Detect which cell encompasses the target text, then output its [X, Y] center coordinate. 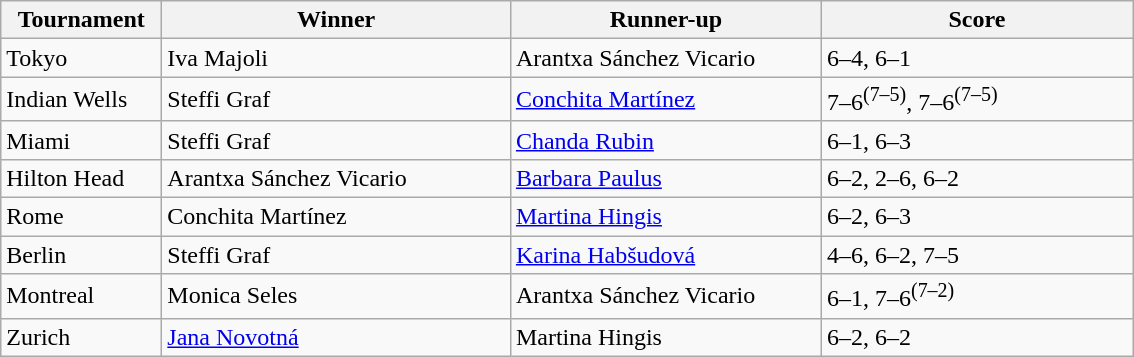
6–1, 6–3 [976, 140]
Runner-up [666, 20]
Monica Seles [336, 296]
6–2, 6–2 [976, 337]
6–1, 7–6(7–2) [976, 296]
Indian Wells [82, 100]
Zurich [82, 337]
Iva Majoli [336, 58]
Chanda Rubin [666, 140]
Winner [336, 20]
Hilton Head [82, 178]
6–2, 6–3 [976, 217]
Berlin [82, 255]
Rome [82, 217]
7–6(7–5), 7–6(7–5) [976, 100]
Miami [82, 140]
Tokyo [82, 58]
6–4, 6–1 [976, 58]
Jana Novotná [336, 337]
Karina Habšudová [666, 255]
4–6, 6–2, 7–5 [976, 255]
Score [976, 20]
Montreal [82, 296]
Barbara Paulus [666, 178]
Tournament [82, 20]
6–2, 2–6, 6–2 [976, 178]
